Return (x, y) of the center of cell containing provided text 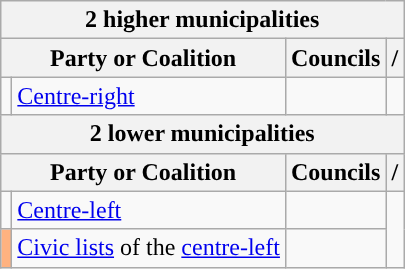
Centre-right (149, 96)
Civic lists of the centre-left (149, 248)
2 higher municipalities (202, 20)
2 lower municipalities (202, 134)
Centre-left (149, 210)
